Detect which cell encompasses the target text, then output its [x, y] center coordinate. 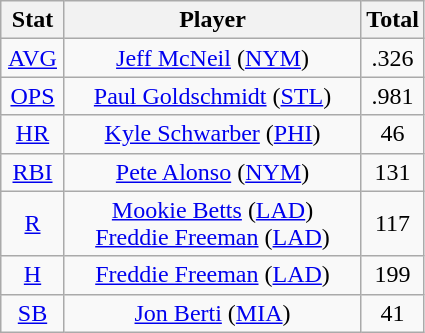
R [33, 224]
Pete Alonso (NYM) [212, 172]
Total [393, 20]
Jon Berti (MIA) [212, 313]
Mookie Betts (LAD)Freddie Freeman (LAD) [212, 224]
RBI [33, 172]
H [33, 275]
Kyle Schwarber (PHI) [212, 134]
.981 [393, 96]
Player [212, 20]
131 [393, 172]
Jeff McNeil (NYM) [212, 58]
41 [393, 313]
.326 [393, 58]
Freddie Freeman (LAD) [212, 275]
OPS [33, 96]
HR [33, 134]
46 [393, 134]
AVG [33, 58]
SB [33, 313]
Paul Goldschmidt (STL) [212, 96]
Stat [33, 20]
117 [393, 224]
199 [393, 275]
